Capture the cell that displays the provided text and extract its [X, Y] central coordinate. 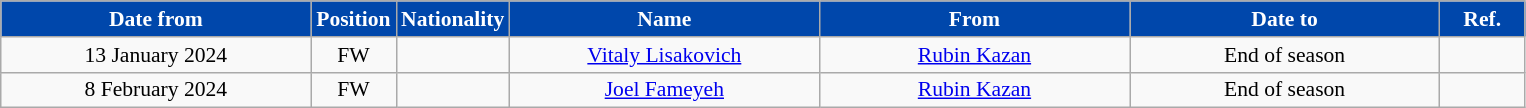
From [974, 19]
Date from [156, 19]
Vitaly Lisakovich [664, 55]
Ref. [1482, 19]
Joel Fameyeh [664, 90]
Position [354, 19]
Date to [1285, 19]
13 January 2024 [156, 55]
8 February 2024 [156, 90]
Nationality [452, 19]
Name [664, 19]
